For the text-containing cell, return its midpoint in [X, Y] coordinate format. 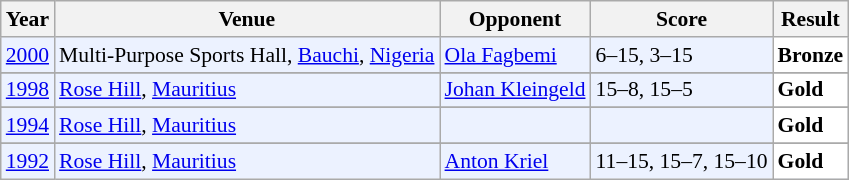
1992 [28, 162]
1994 [28, 126]
1998 [28, 90]
Venue [246, 19]
6–15, 3–15 [682, 55]
Multi-Purpose Sports Hall, Bauchi, Nigeria [246, 55]
Result [811, 19]
Opponent [516, 19]
Score [682, 19]
Johan Kleingeld [516, 90]
Ola Fagbemi [516, 55]
Anton Kriel [516, 162]
Year [28, 19]
15–8, 15–5 [682, 90]
2000 [28, 55]
Bronze [811, 55]
11–15, 15–7, 15–10 [682, 162]
